Find where the given text appears and provide that cell's center as [x, y] coordinate. 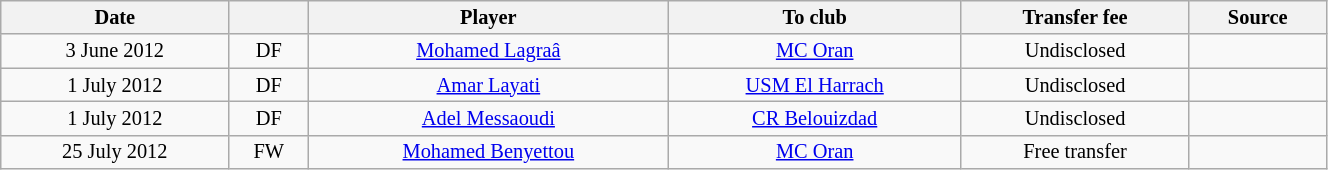
25 July 2012 [115, 152]
FW [269, 152]
Adel Messaoudi [488, 118]
Mohamed Lagraâ [488, 51]
Free transfer [1075, 152]
To club [814, 17]
Date [115, 17]
Player [488, 17]
3 June 2012 [115, 51]
Mohamed Benyettou [488, 152]
CR Belouizdad [814, 118]
Source [1258, 17]
Transfer fee [1075, 17]
USM El Harrach [814, 85]
Amar Layati [488, 85]
